Scan for the cell matching the given text and deliver its [x, y] coordinate at center. 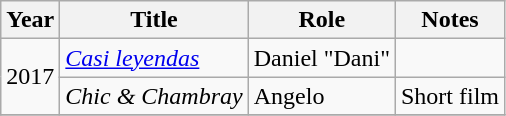
Short film [450, 96]
Year [30, 20]
Daniel "Dani" [322, 58]
Casi leyendas [154, 58]
Role [322, 20]
Angelo [322, 96]
Title [154, 20]
Chic & Chambray [154, 96]
2017 [30, 77]
Notes [450, 20]
